For the text-containing cell, return its midpoint in [X, Y] coordinate format. 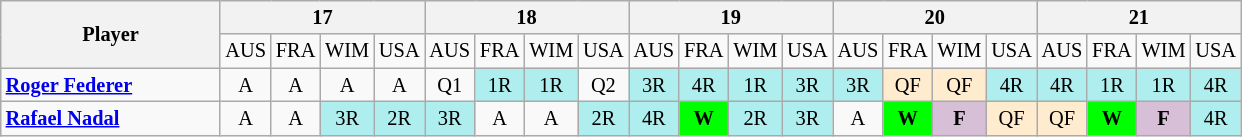
21 [1139, 17]
Roger Federer [111, 85]
18 [526, 17]
19 [731, 17]
Player [111, 34]
17 [322, 17]
Rafael Nadal [111, 118]
Q1 [449, 85]
20 [935, 17]
Q2 [603, 85]
